Identify which cell holds the provided text, then report its (X, Y) central coordinate. 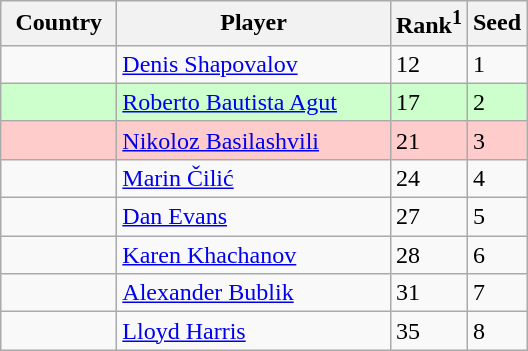
Nikoloz Basilashvili (254, 140)
Seed (496, 24)
Lloyd Harris (254, 331)
7 (496, 293)
28 (428, 255)
4 (496, 178)
21 (428, 140)
6 (496, 255)
Karen Khachanov (254, 255)
17 (428, 102)
Dan Evans (254, 217)
1 (496, 64)
12 (428, 64)
Denis Shapovalov (254, 64)
27 (428, 217)
Country (59, 24)
8 (496, 331)
2 (496, 102)
35 (428, 331)
3 (496, 140)
Marin Čilić (254, 178)
Roberto Bautista Agut (254, 102)
24 (428, 178)
Alexander Bublik (254, 293)
Rank1 (428, 24)
Player (254, 24)
31 (428, 293)
5 (496, 217)
